Locate the cell with the specified text and output its [x, y] center coordinate. 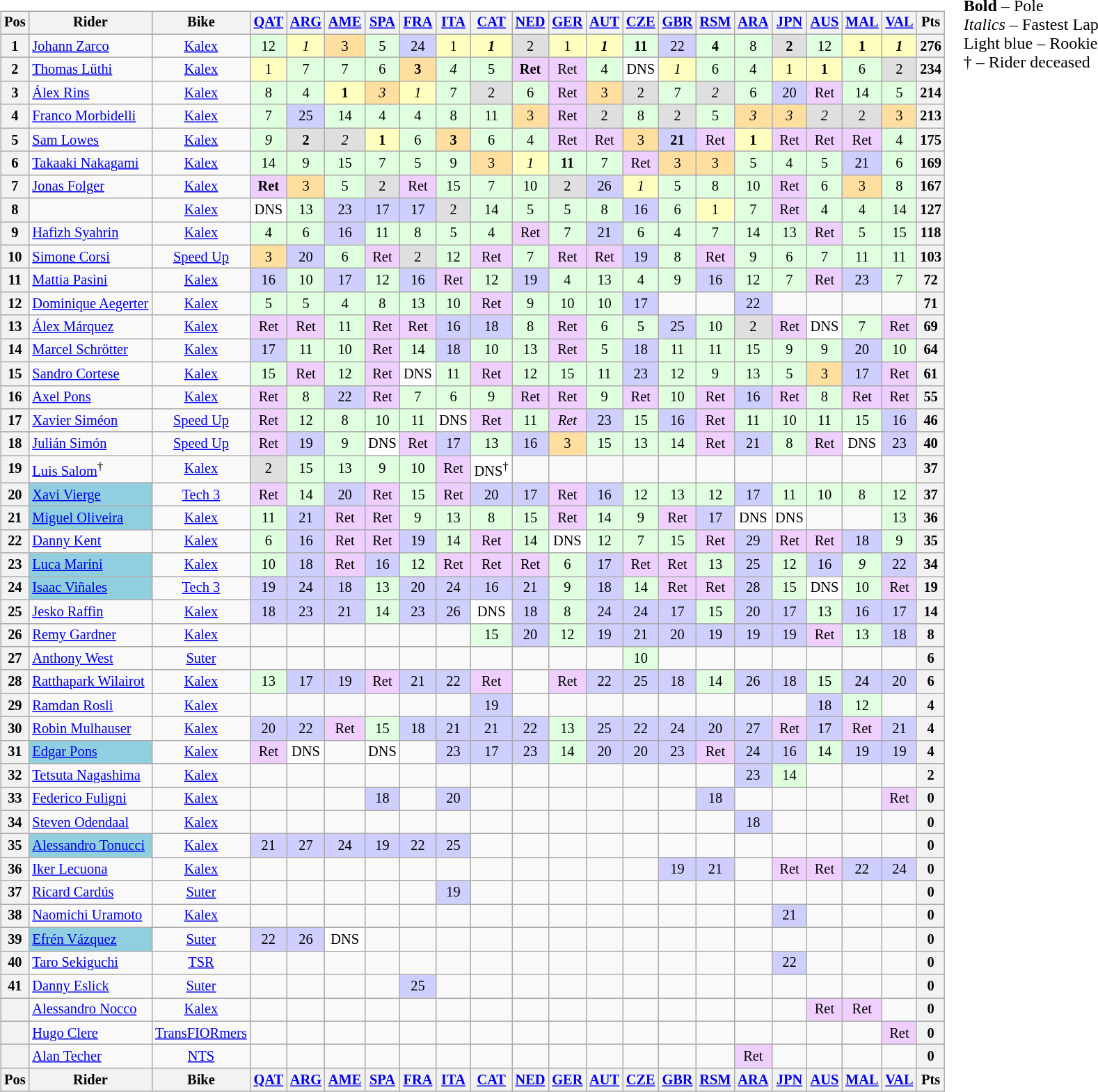
Simone Corsi [90, 257]
Dominique Aegerter [90, 304]
32 [15, 776]
31 [15, 752]
39 [15, 940]
234 [930, 70]
Ratthapark Wilairot [90, 682]
Jesko Raffin [90, 611]
169 [930, 163]
Hugo Clere [90, 1033]
276 [930, 46]
Ramdan Rosli [90, 705]
118 [930, 234]
Jonas Folger [90, 186]
Álex Márquez [90, 327]
167 [930, 186]
Federico Fuligni [90, 799]
Iker Lecuona [90, 869]
Ricard Cardús [90, 892]
Alessandro Nocco [90, 1009]
Xavier Siméon [90, 421]
55 [930, 397]
69 [930, 327]
38 [15, 916]
Anthony West [90, 659]
Xavi Vierge [90, 495]
71 [930, 304]
Mattia Pasini [90, 280]
DNS† [491, 469]
33 [15, 799]
Hafizh Syahrin [90, 234]
213 [930, 116]
46 [930, 421]
Remy Gardner [90, 635]
61 [930, 374]
Julián Simón [90, 444]
NTS [200, 1057]
Sam Lowes [90, 140]
Álex Rins [90, 93]
Danny Kent [90, 541]
Taro Sekiguchi [90, 963]
Johann Zarco [90, 46]
Alessandro Tonucci [90, 846]
Thomas Lüthi [90, 70]
214 [930, 93]
Isaac Viñales [90, 588]
Franco Morbidelli [90, 116]
30 [15, 729]
64 [930, 351]
Efrén Vázquez [90, 940]
Tetsuta Nagashima [90, 776]
Danny Eslick [90, 986]
Axel Pons [90, 397]
Luca Marini [90, 565]
175 [930, 140]
Luis Salom† [90, 469]
TSR [200, 963]
Takaaki Nakagami [90, 163]
72 [930, 280]
Marcel Schrötter [90, 351]
103 [930, 257]
Steven Odendaal [90, 822]
Miguel Oliveira [90, 518]
Sandro Cortese [90, 374]
Naomichi Uramoto [90, 916]
Alan Techer [90, 1057]
41 [15, 986]
Robin Mulhauser [90, 729]
127 [930, 210]
Edgar Pons [90, 752]
TransFIORmers [200, 1033]
